Return the (x, y) coordinate for the center point of the cell that contains the specified text.  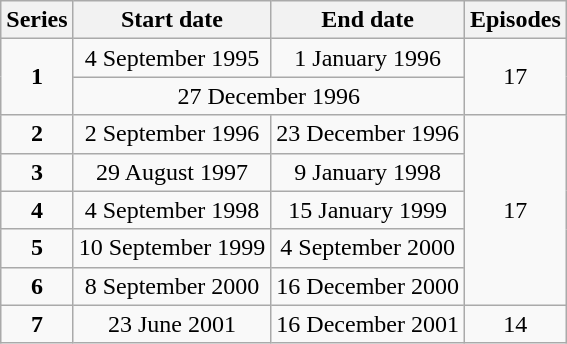
16 December 2001 (368, 324)
Episodes (515, 20)
1 (37, 77)
2 (37, 134)
29 August 1997 (172, 172)
9 January 1998 (368, 172)
1 January 1996 (368, 58)
23 June 2001 (172, 324)
4 September 2000 (368, 248)
Start date (172, 20)
8 September 2000 (172, 286)
3 (37, 172)
16 December 2000 (368, 286)
Series (37, 20)
4 September 1995 (172, 58)
27 December 1996 (268, 96)
7 (37, 324)
5 (37, 248)
4 (37, 210)
15 January 1999 (368, 210)
4 September 1998 (172, 210)
6 (37, 286)
14 (515, 324)
23 December 1996 (368, 134)
End date (368, 20)
10 September 1999 (172, 248)
2 September 1996 (172, 134)
